Find where the given text appears and provide that cell's center as [X, Y] coordinate. 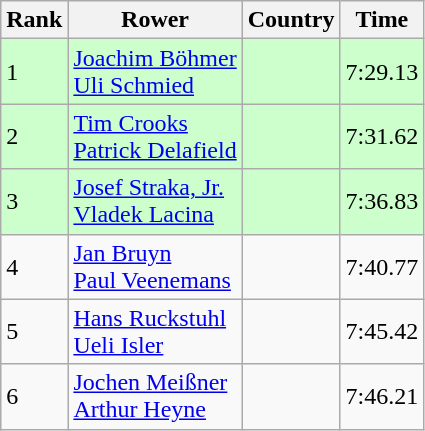
Joachim BöhmerUli Schmied [155, 72]
Tim CrooksPatrick Delafield [155, 136]
Hans RuckstuhlUeli Isler [155, 332]
6 [34, 396]
Country [291, 20]
7:45.42 [382, 332]
5 [34, 332]
Jochen MeißnerArthur Heyne [155, 396]
2 [34, 136]
1 [34, 72]
3 [34, 202]
7:31.62 [382, 136]
Time [382, 20]
Jan BruynPaul Veenemans [155, 266]
7:29.13 [382, 72]
4 [34, 266]
Rank [34, 20]
Josef Straka, Jr.Vladek Lacina [155, 202]
7:40.77 [382, 266]
7:36.83 [382, 202]
Rower [155, 20]
7:46.21 [382, 396]
